Detect which cell encompasses the target text, then output its [x, y] center coordinate. 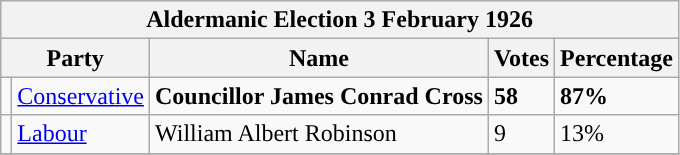
9 [521, 134]
Party [76, 58]
Councillor James Conrad Cross [320, 96]
58 [521, 96]
Name [320, 58]
William Albert Robinson [320, 134]
Labour [81, 134]
Votes [521, 58]
Aldermanic Election 3 February 1926 [340, 20]
Conservative [81, 96]
Percentage [617, 58]
87% [617, 96]
13% [617, 134]
